Scan for the cell matching the given text and deliver its (X, Y) coordinate at center. 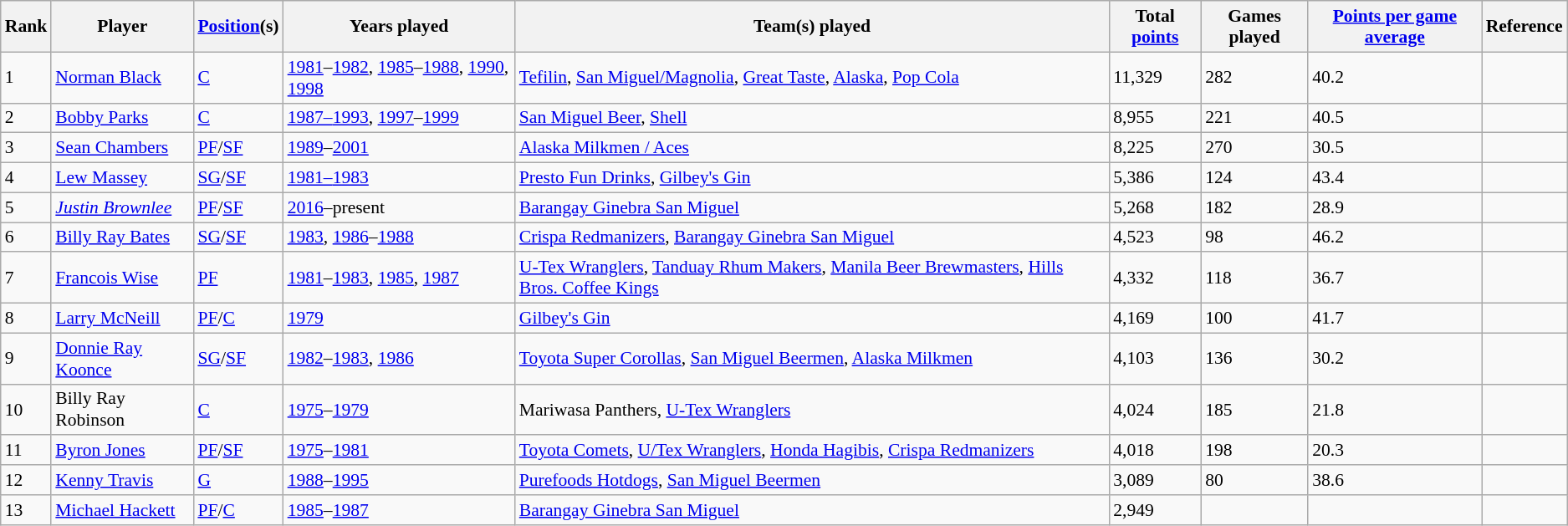
30.2 (1395, 358)
11 (27, 451)
Toyota Comets, U/Tex Wranglers, Honda Hagibis, Crispa Redmanizers (813, 451)
Larry McNeill (122, 319)
198 (1254, 451)
2,949 (1155, 510)
1975–1981 (400, 451)
Sean Chambers (122, 148)
282 (1254, 77)
Bobby Parks (122, 118)
1988–1995 (400, 480)
1 (27, 77)
Tefilin, San Miguel/Magnolia, Great Taste, Alaska, Pop Cola (813, 77)
G (237, 480)
5,386 (1155, 178)
43.4 (1395, 178)
San Miguel Beer, Shell (813, 118)
1981–1983, 1985, 1987 (400, 278)
185 (1254, 410)
1989–2001 (400, 148)
13 (27, 510)
Lew Massey (122, 178)
Toyota Super Corollas, San Miguel Beermen, Alaska Milkmen (813, 358)
Alaska Milkmen / Aces (813, 148)
40.5 (1395, 118)
9 (27, 358)
Games played (1254, 27)
270 (1254, 148)
11,329 (1155, 77)
Gilbey's Gin (813, 319)
Presto Fun Drinks, Gilbey's Gin (813, 178)
28.9 (1395, 207)
30.5 (1395, 148)
12 (27, 480)
1981–1982, 1985–1988, 1990, 1998 (400, 77)
4,523 (1155, 237)
10 (27, 410)
4,103 (1155, 358)
Crispa Redmanizers, Barangay Ginebra San Miguel (813, 237)
118 (1254, 278)
4,169 (1155, 319)
Billy Ray Robinson (122, 410)
Norman Black (122, 77)
Position(s) (237, 27)
6 (27, 237)
Rank (27, 27)
Billy Ray Bates (122, 237)
1975–1979 (400, 410)
1985–1987 (400, 510)
221 (1254, 118)
8,955 (1155, 118)
3,089 (1155, 480)
U-Tex Wranglers, Tanduay Rhum Makers, Manila Beer Brewmasters, Hills Bros. Coffee Kings (813, 278)
21.8 (1395, 410)
182 (1254, 207)
Byron Jones (122, 451)
Kenny Travis (122, 480)
4,332 (1155, 278)
8,225 (1155, 148)
Team(s) played (813, 27)
Purefoods Hotdogs, San Miguel Beermen (813, 480)
4,018 (1155, 451)
Points per game average (1395, 27)
PF (237, 278)
4 (27, 178)
100 (1254, 319)
5 (27, 207)
2 (27, 118)
1987–1993, 1997–1999 (400, 118)
7 (27, 278)
Years played (400, 27)
1983, 1986–1988 (400, 237)
3 (27, 148)
Michael Hackett (122, 510)
38.6 (1395, 480)
Player (122, 27)
41.7 (1395, 319)
2016–present (400, 207)
1982–1983, 1986 (400, 358)
Francois Wise (122, 278)
124 (1254, 178)
Justin Brownlee (122, 207)
80 (1254, 480)
Donnie Ray Koonce (122, 358)
8 (27, 319)
Total points (1155, 27)
46.2 (1395, 237)
4,024 (1155, 410)
Mariwasa Panthers, U-Tex Wranglers (813, 410)
20.3 (1395, 451)
1981–1983 (400, 178)
5,268 (1155, 207)
36.7 (1395, 278)
Reference (1525, 27)
40.2 (1395, 77)
136 (1254, 358)
1979 (400, 319)
98 (1254, 237)
